Pinpoint the cell where the given text exists, returning its (X, Y) midpoint coordinate. 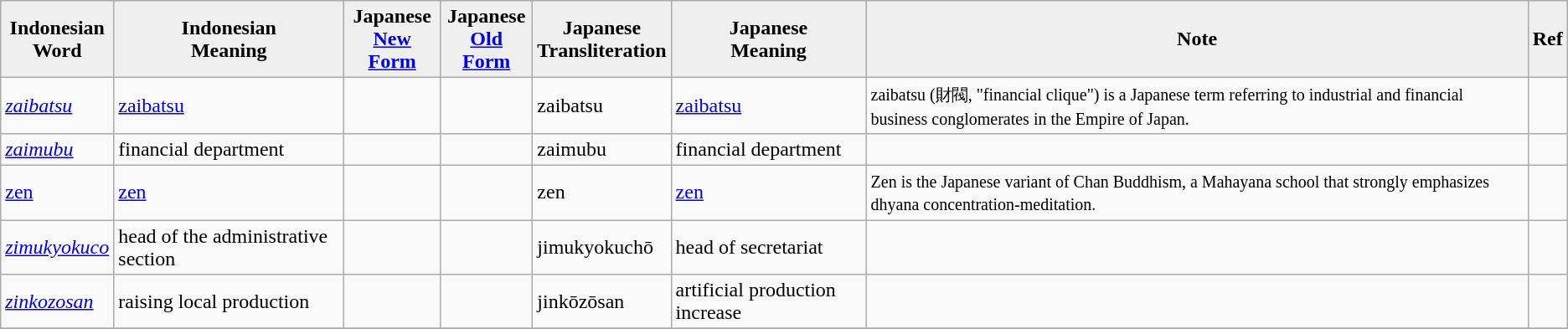
raising local production (230, 301)
Japanese New Form (392, 39)
Indonesian Word (57, 39)
Japanese Old Form (487, 39)
jimukyokuchō (601, 246)
Ref (1548, 39)
zimukyokuco (57, 246)
Japanese Meaning (769, 39)
Zen is the Japanese variant of Chan Buddhism, a Mahayana school that strongly emphasizes dhyana concentration-meditation. (1197, 193)
head of secretariat (769, 246)
zaibatsu (財閥, "financial clique") is a Japanese term referring to industrial and financial business conglomerates in the Empire of Japan. (1197, 105)
artificial production increase (769, 301)
Indonesian Meaning (230, 39)
zinkozosan (57, 301)
head of the administrative section (230, 246)
jinkōzōsan (601, 301)
Japanese Transliteration (601, 39)
Note (1197, 39)
